Return the (X, Y) coordinate for the center point of the cell that contains the specified text.  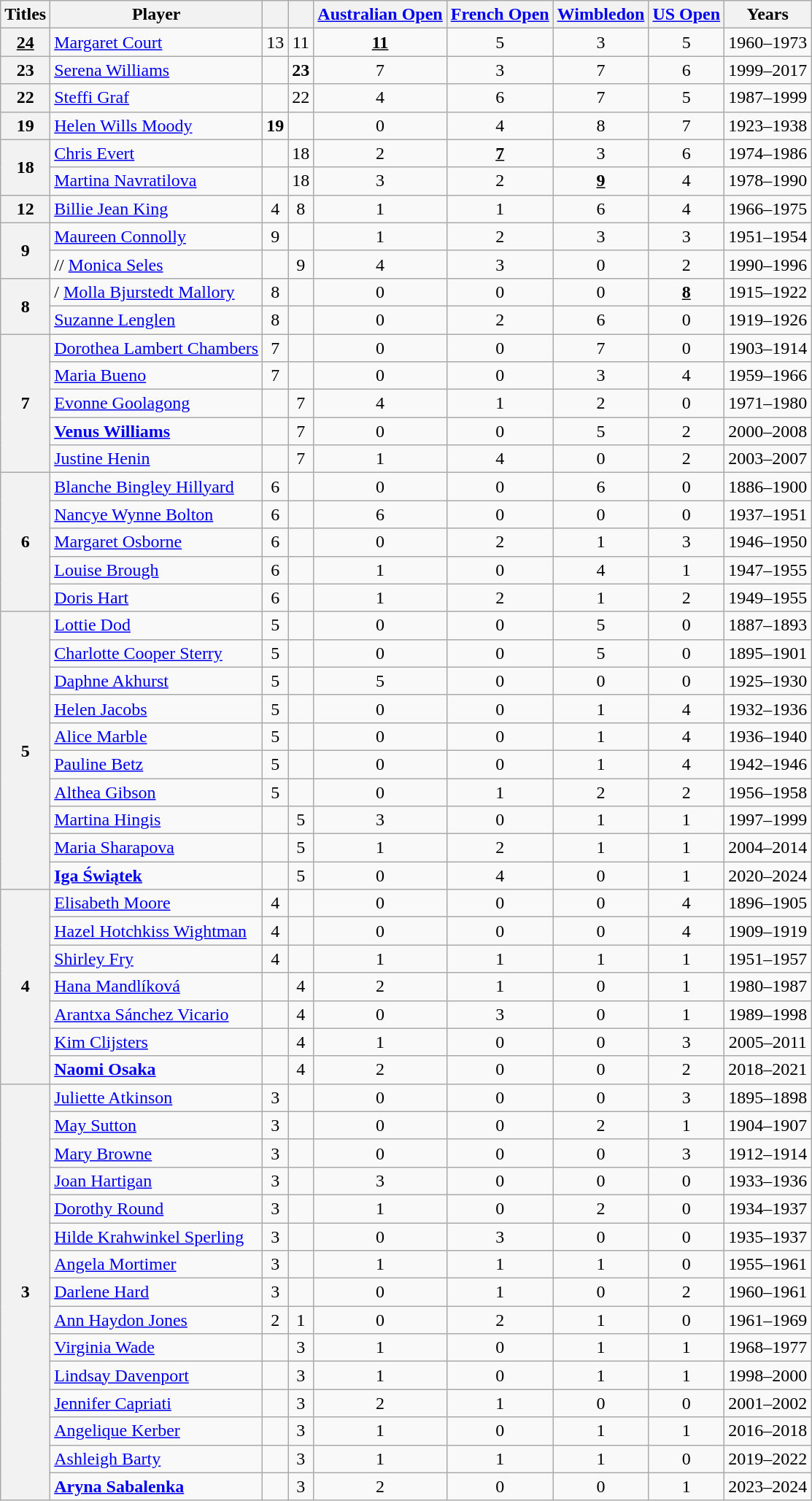
2020–2024 (767, 876)
2000–2008 (767, 431)
1951–1957 (767, 959)
2004–2014 (767, 848)
Joan Hartigan (156, 1181)
1998–2000 (767, 1375)
Mary Browne (156, 1153)
Martina Navratilova (156, 181)
Angela Mortimer (156, 1265)
1896–1905 (767, 903)
1974–1986 (767, 153)
2016–2018 (767, 1431)
2019–2022 (767, 1459)
1966–1975 (767, 209)
Billie Jean King (156, 209)
24 (26, 42)
Dorothy Round (156, 1208)
US Open (687, 15)
1933–1936 (767, 1181)
Venus Williams (156, 431)
Margaret Osborne (156, 542)
Justine Henin (156, 459)
1987–1999 (767, 98)
Pauline Betz (156, 764)
Althea Gibson (156, 792)
1895–1898 (767, 1097)
1925–1930 (767, 681)
1949–1955 (767, 598)
1909–1919 (767, 931)
Jennifer Capriati (156, 1403)
Virginia Wade (156, 1348)
Wimbledon (601, 15)
Charlotte Cooper Sterry (156, 653)
1932–1936 (767, 709)
Daphne Akhurst (156, 681)
1935–1937 (767, 1237)
1968–1977 (767, 1348)
1895–1901 (767, 653)
Hazel Hotchkiss Wightman (156, 931)
Martina Hingis (156, 820)
Ann Haydon Jones (156, 1320)
1959–1966 (767, 376)
Iga Świątek (156, 876)
1915–1922 (767, 292)
Hilde Krahwinkel Sperling (156, 1237)
1961–1969 (767, 1320)
1960–1961 (767, 1292)
1960–1973 (767, 42)
12 (26, 209)
1997–1999 (767, 820)
// Monica Seles (156, 264)
Aryna Sabalenka (156, 1486)
Years (767, 15)
2003–2007 (767, 459)
1886–1900 (767, 487)
2023–2024 (767, 1486)
Naomi Osaka (156, 1070)
Margaret Court (156, 42)
Helen Wills Moody (156, 126)
1946–1950 (767, 542)
Australian Open (380, 15)
1999–2017 (767, 70)
1912–1914 (767, 1153)
1937–1951 (767, 514)
Steffi Graf (156, 98)
Hana Mandlíková (156, 987)
1887–1893 (767, 625)
Maureen Connolly (156, 236)
Elisabeth Moore (156, 903)
1923–1938 (767, 126)
1989–1998 (767, 1014)
1947–1955 (767, 570)
French Open (500, 15)
Doris Hart (156, 598)
Nancye Wynne Bolton (156, 514)
Ashleigh Barty (156, 1459)
1980–1987 (767, 987)
1934–1937 (767, 1208)
Louise Brough (156, 570)
Arantxa Sánchez Vicario (156, 1014)
1903–1914 (767, 348)
Lottie Dod (156, 625)
1956–1958 (767, 792)
Suzanne Lenglen (156, 320)
1955–1961 (767, 1265)
1942–1946 (767, 764)
13 (276, 42)
2005–2011 (767, 1042)
1951–1954 (767, 236)
Blanche Bingley Hillyard (156, 487)
Titles (26, 15)
Angelique Kerber (156, 1431)
1919–1926 (767, 320)
2018–2021 (767, 1070)
Helen Jacobs (156, 709)
/ Molla Bjurstedt Mallory (156, 292)
Kim Clijsters (156, 1042)
Maria Sharapova (156, 848)
Lindsay Davenport (156, 1375)
May Sutton (156, 1125)
Dorothea Lambert Chambers (156, 348)
Serena Williams (156, 70)
2001–2002 (767, 1403)
Chris Evert (156, 153)
1904–1907 (767, 1125)
Player (156, 15)
Alice Marble (156, 736)
Maria Bueno (156, 376)
1971–1980 (767, 404)
Evonne Goolagong (156, 404)
1936–1940 (767, 736)
1990–1996 (767, 264)
Juliette Atkinson (156, 1097)
Darlene Hard (156, 1292)
Shirley Fry (156, 959)
1978–1990 (767, 181)
